For the text-containing cell, return its midpoint in [x, y] coordinate format. 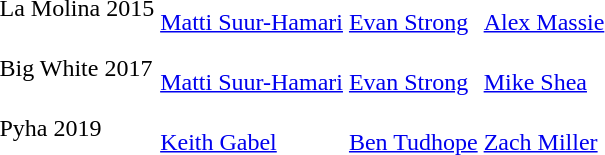
Evan Strong [413, 68]
Matti Suur-Hamari [252, 68]
